Output the (x, y) coordinate of the center of the cell containing the given text.  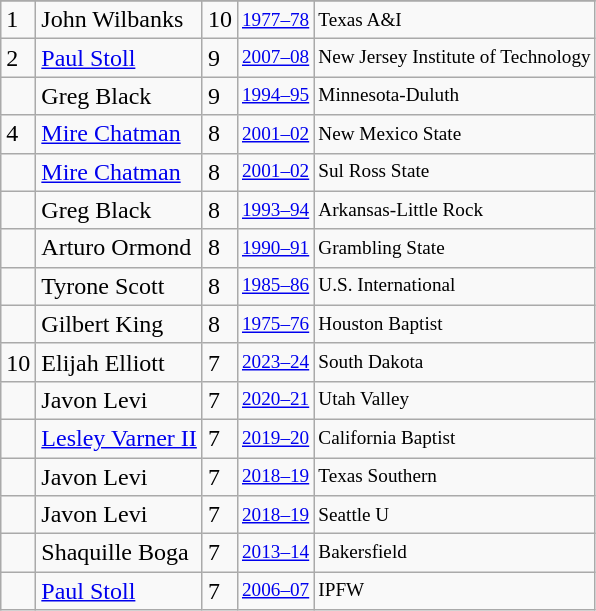
1985–86 (275, 286)
1994–95 (275, 96)
IPFW (454, 591)
New Mexico State (454, 134)
Gilbert King (120, 324)
U.S. International (454, 286)
1 (18, 20)
Tyrone Scott (120, 286)
Shaquille Boga (120, 553)
Sul Ross State (454, 172)
New Jersey Institute of Technology (454, 58)
1993–94 (275, 210)
Utah Valley (454, 400)
Bakersfield (454, 553)
2013–14 (275, 553)
Minnesota-Duluth (454, 96)
4 (18, 134)
1975–76 (275, 324)
Texas Southern (454, 477)
2 (18, 58)
Arkansas-Little Rock (454, 210)
Seattle U (454, 515)
2019–20 (275, 438)
Grambling State (454, 248)
South Dakota (454, 362)
1990–91 (275, 248)
California Baptist (454, 438)
Arturo Ormond (120, 248)
Elijah Elliott (120, 362)
2020–21 (275, 400)
Lesley Varner II (120, 438)
Texas A&I (454, 20)
2023–24 (275, 362)
2006–07 (275, 591)
John Wilbanks (120, 20)
1977–78 (275, 20)
2007–08 (275, 58)
Houston Baptist (454, 324)
